Scan for the cell matching the given text and deliver its (X, Y) coordinate at center. 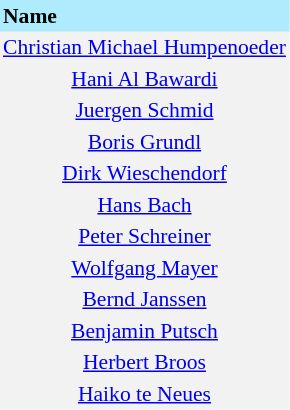
Haiko te Neues (144, 394)
Boris Grundl (144, 142)
Dirk Wieschendorf (144, 174)
Name (144, 16)
Peter Schreiner (144, 236)
Herbert Broos (144, 362)
Wolfgang Mayer (144, 268)
Juergen Schmid (144, 110)
Christian Michael Humpenoeder (144, 48)
Benjamin Putsch (144, 331)
Hans Bach (144, 205)
Bernd Janssen (144, 300)
Hani Al Bawardi (144, 79)
